Locate the cell with the specified text and output its (X, Y) center coordinate. 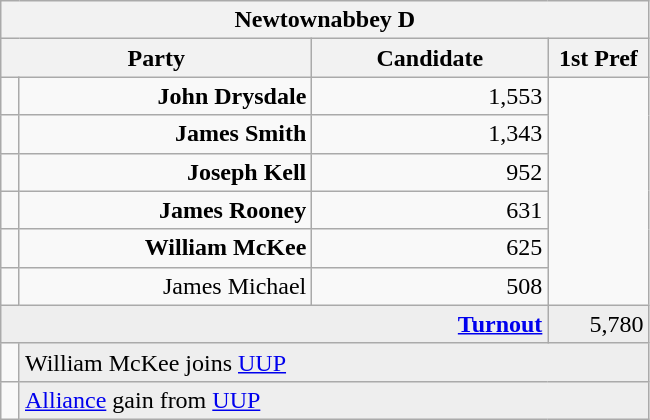
5,780 (598, 324)
Turnout (274, 324)
Alliance gain from UUP (334, 400)
Candidate (430, 58)
1st Pref (598, 58)
952 (430, 172)
1,343 (430, 134)
Newtownabbey D (325, 20)
625 (430, 248)
William McKee (165, 248)
James Michael (165, 286)
William McKee joins UUP (334, 362)
Party (156, 58)
508 (430, 286)
James Smith (165, 134)
1,553 (430, 96)
631 (430, 210)
John Drysdale (165, 96)
Joseph Kell (165, 172)
James Rooney (165, 210)
